For the text-containing cell, return its midpoint in (X, Y) coordinate format. 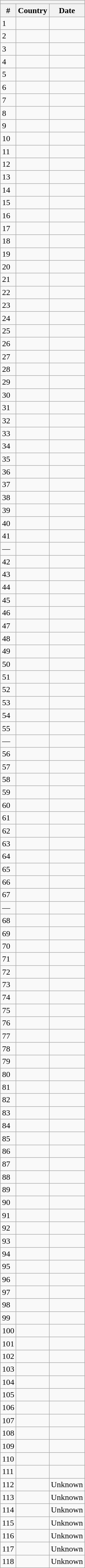
28 (8, 369)
70 (8, 946)
65 (8, 869)
44 (8, 587)
97 (8, 1292)
92 (8, 1228)
78 (8, 1049)
85 (8, 1138)
76 (8, 1023)
29 (8, 382)
2 (8, 36)
102 (8, 1356)
27 (8, 357)
11 (8, 151)
61 (8, 818)
48 (8, 639)
22 (8, 292)
98 (8, 1305)
26 (8, 344)
16 (8, 216)
118 (8, 1561)
66 (8, 882)
30 (8, 395)
71 (8, 959)
107 (8, 1420)
18 (8, 241)
53 (8, 703)
69 (8, 933)
83 (8, 1113)
8 (8, 113)
34 (8, 446)
12 (8, 164)
74 (8, 998)
57 (8, 767)
81 (8, 1087)
5 (8, 74)
13 (8, 177)
20 (8, 267)
109 (8, 1446)
50 (8, 664)
93 (8, 1241)
Country (33, 10)
31 (8, 408)
37 (8, 485)
68 (8, 920)
1 (8, 23)
39 (8, 510)
33 (8, 433)
49 (8, 651)
14 (8, 190)
3 (8, 49)
89 (8, 1190)
90 (8, 1203)
17 (8, 228)
35 (8, 459)
43 (8, 575)
Date (67, 10)
84 (8, 1125)
73 (8, 985)
64 (8, 856)
113 (8, 1497)
116 (8, 1536)
40 (8, 523)
25 (8, 331)
32 (8, 421)
114 (8, 1510)
19 (8, 254)
58 (8, 780)
115 (8, 1523)
42 (8, 561)
23 (8, 305)
41 (8, 536)
103 (8, 1369)
101 (8, 1343)
96 (8, 1279)
99 (8, 1318)
117 (8, 1548)
36 (8, 472)
91 (8, 1215)
80 (8, 1074)
38 (8, 497)
47 (8, 626)
110 (8, 1459)
108 (8, 1433)
6 (8, 87)
67 (8, 895)
9 (8, 126)
21 (8, 280)
77 (8, 1036)
95 (8, 1267)
104 (8, 1382)
112 (8, 1484)
100 (8, 1331)
60 (8, 805)
82 (8, 1100)
105 (8, 1395)
106 (8, 1408)
15 (8, 203)
63 (8, 844)
88 (8, 1177)
79 (8, 1061)
7 (8, 100)
62 (8, 831)
56 (8, 754)
87 (8, 1164)
54 (8, 715)
# (8, 10)
86 (8, 1151)
10 (8, 138)
24 (8, 318)
46 (8, 613)
75 (8, 1010)
4 (8, 62)
59 (8, 792)
52 (8, 690)
55 (8, 728)
45 (8, 600)
94 (8, 1254)
111 (8, 1472)
51 (8, 677)
72 (8, 972)
